Scan for the cell matching the given text and deliver its [x, y] coordinate at center. 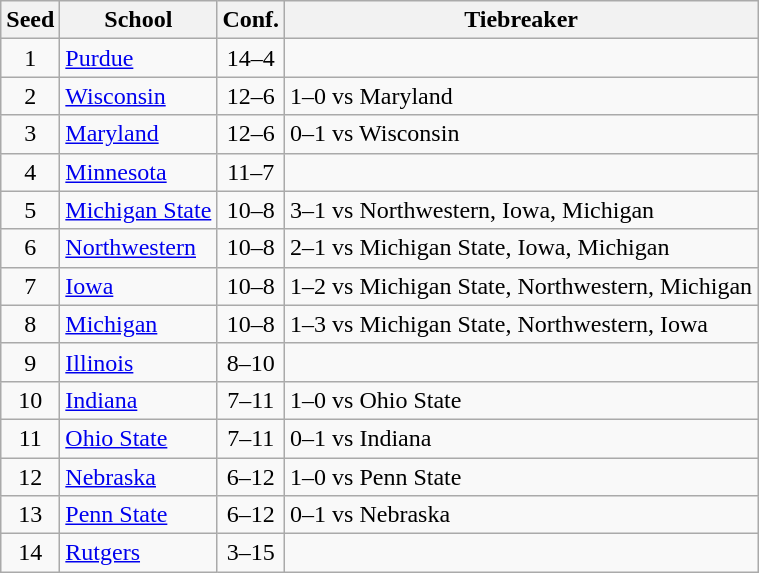
3–15 [251, 553]
13 [30, 515]
Tiebreaker [522, 20]
Penn State [138, 515]
Conf. [251, 20]
1–0 vs Penn State [522, 477]
11 [30, 438]
1–2 vs Michigan State, Northwestern, Michigan [522, 286]
11–7 [251, 172]
4 [30, 172]
0–1 vs Wisconsin [522, 134]
Indiana [138, 400]
8 [30, 324]
9 [30, 362]
3–1 vs Northwestern, Iowa, Michigan [522, 210]
1 [30, 58]
2 [30, 96]
Michigan State [138, 210]
8–10 [251, 362]
14 [30, 553]
2–1 vs Michigan State, Iowa, Michigan [522, 248]
12 [30, 477]
Nebraska [138, 477]
1–0 vs Maryland [522, 96]
5 [30, 210]
6 [30, 248]
Purdue [138, 58]
0–1 vs Nebraska [522, 515]
0–1 vs Indiana [522, 438]
7 [30, 286]
Iowa [138, 286]
Wisconsin [138, 96]
Minnesota [138, 172]
Seed [30, 20]
Illinois [138, 362]
3 [30, 134]
1–3 vs Michigan State, Northwestern, Iowa [522, 324]
Michigan [138, 324]
14–4 [251, 58]
Ohio State [138, 438]
School [138, 20]
1–0 vs Ohio State [522, 400]
Northwestern [138, 248]
10 [30, 400]
Rutgers [138, 553]
Maryland [138, 134]
